Extract the [x, y] coordinate from the center of the cell holding the provided text.  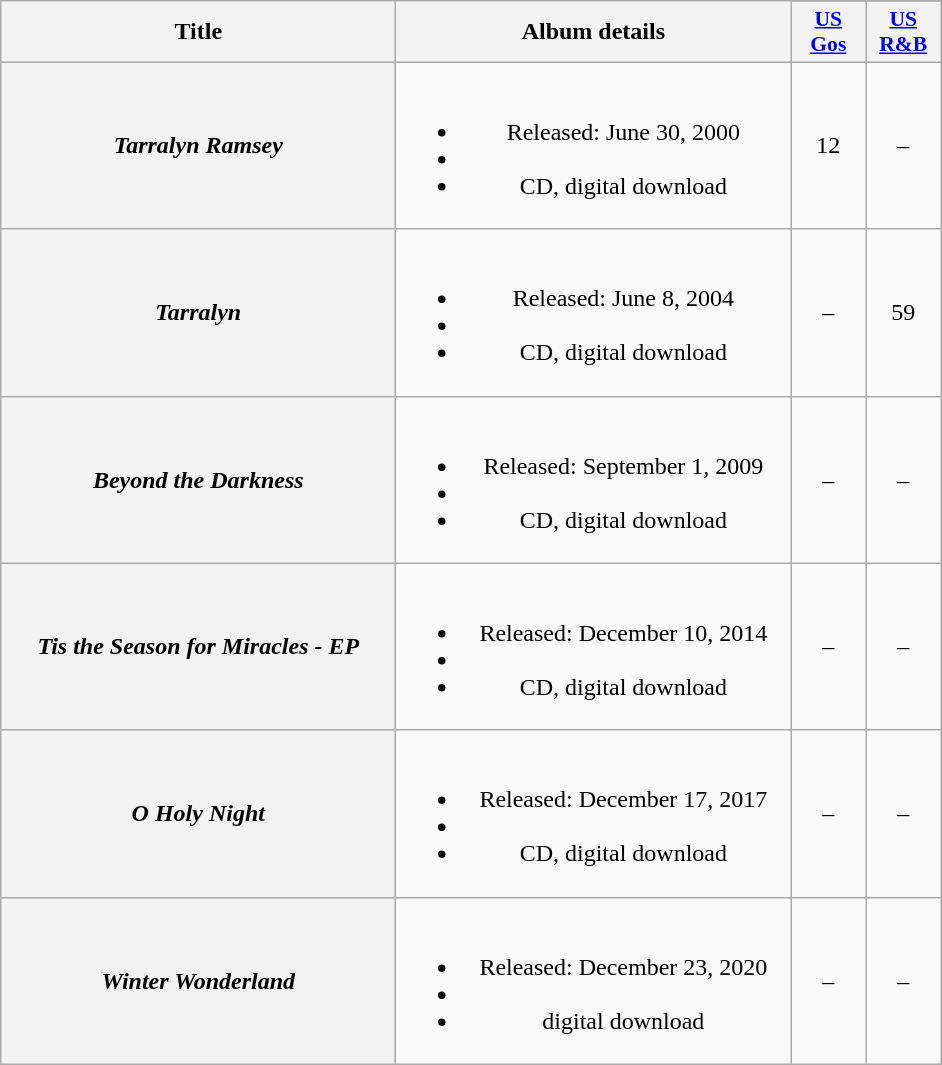
Released: June 8, 2004CD, digital download [594, 312]
Tis the Season for Miracles - EP [198, 646]
Winter Wonderland [198, 980]
Released: December 10, 2014CD, digital download [594, 646]
Released: December 23, 2020digital download [594, 980]
Released: December 17, 2017CD, digital download [594, 814]
Released: September 1, 2009CD, digital download [594, 480]
12 [828, 146]
Released: June 30, 2000CD, digital download [594, 146]
59 [904, 312]
O Holy Night [198, 814]
USR&B [904, 32]
Tarralyn Ramsey [198, 146]
USGos [828, 32]
Title [198, 32]
Tarralyn [198, 312]
Album details [594, 32]
Beyond the Darkness [198, 480]
